Extract the [x, y] coordinate from the center of the cell holding the provided text.  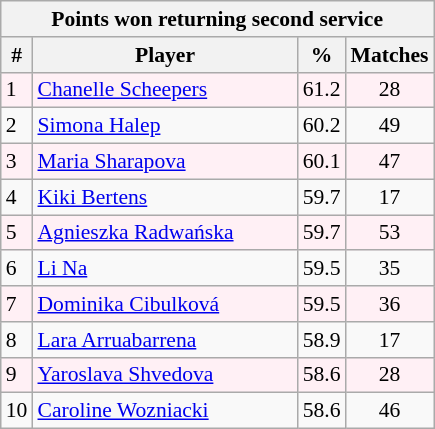
Matches [389, 55]
9 [17, 375]
61.2 [322, 90]
35 [389, 269]
% [322, 55]
46 [389, 411]
Yaroslava Shvedova [164, 375]
Player [164, 55]
60.1 [322, 162]
6 [17, 269]
Li Na [164, 269]
Simona Halep [164, 126]
Kiki Bertens [164, 197]
47 [389, 162]
Points won returning second service [218, 19]
8 [17, 340]
Lara Arruabarrena [164, 340]
7 [17, 304]
49 [389, 126]
36 [389, 304]
53 [389, 233]
5 [17, 233]
# [17, 55]
2 [17, 126]
10 [17, 411]
4 [17, 197]
60.2 [322, 126]
Dominika Cibulková [164, 304]
3 [17, 162]
Maria Sharapova [164, 162]
1 [17, 90]
Chanelle Scheepers [164, 90]
Agnieszka Radwańska [164, 233]
58.9 [322, 340]
Caroline Wozniacki [164, 411]
